Find where the given text appears and provide that cell's center as [x, y] coordinate. 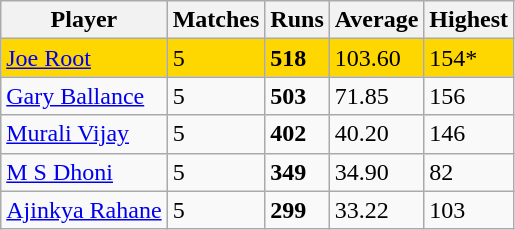
Player [84, 20]
154* [469, 58]
M S Dhoni [84, 172]
146 [469, 134]
40.20 [376, 134]
Gary Ballance [84, 96]
33.22 [376, 210]
103 [469, 210]
34.90 [376, 172]
Ajinkya Rahane [84, 210]
518 [297, 58]
156 [469, 96]
Highest [469, 20]
Joe Root [84, 58]
402 [297, 134]
71.85 [376, 96]
103.60 [376, 58]
Matches [216, 20]
82 [469, 172]
299 [297, 210]
Average [376, 20]
Runs [297, 20]
349 [297, 172]
Murali Vijay [84, 134]
503 [297, 96]
